Scan for the cell matching the given text and deliver its [X, Y] coordinate at center. 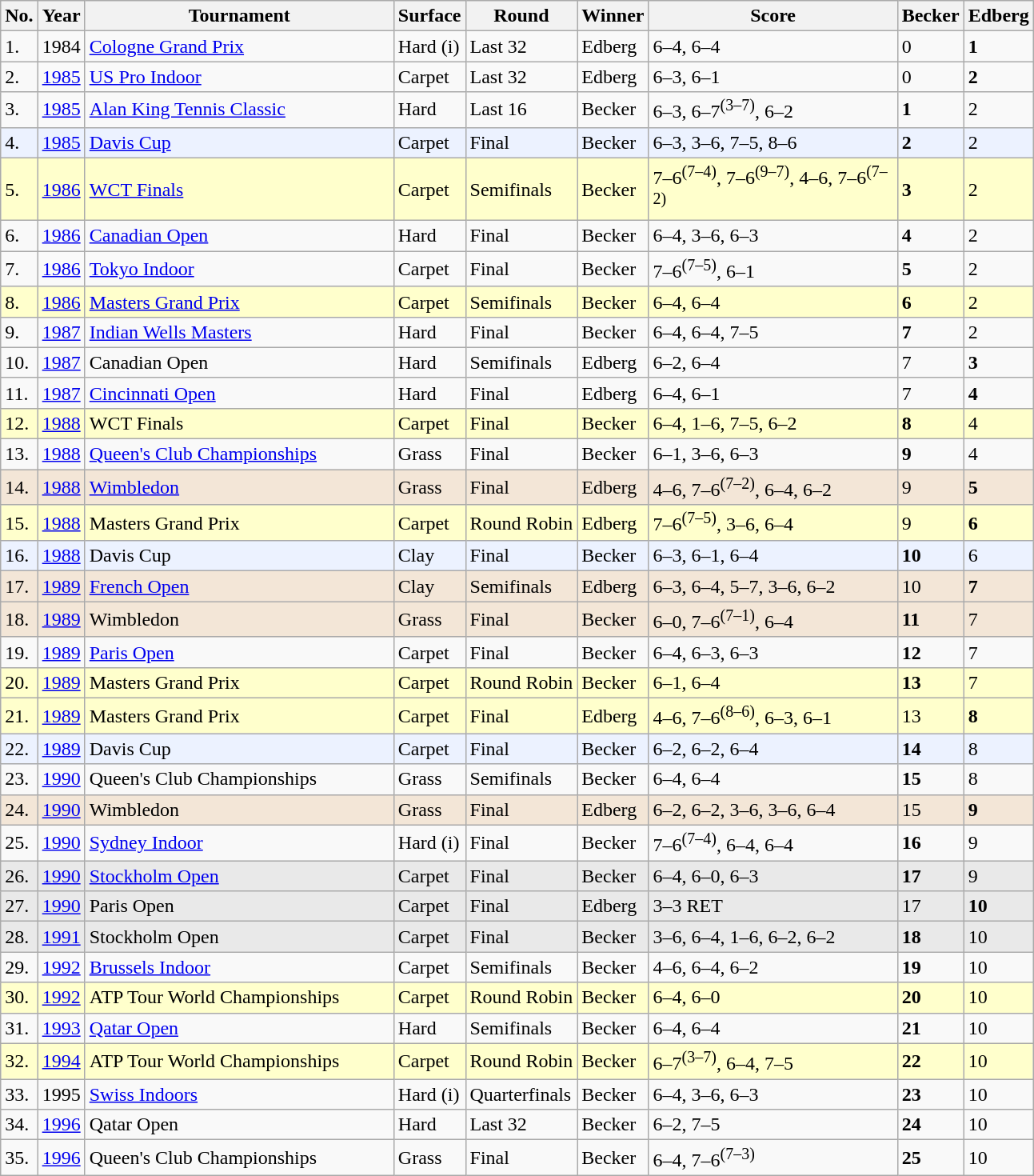
6–4, 6–3, 6–3 [773, 652]
28. [19, 937]
19. [19, 652]
12 [931, 652]
14 [931, 749]
6. [19, 236]
Score [773, 16]
20. [19, 682]
Round [521, 16]
6–7(3–7), 6–4, 7–5 [773, 1061]
6–3, 6–1, 6–4 [773, 556]
1991 [61, 937]
Sydney Indoor [239, 843]
22 [931, 1061]
19 [931, 967]
25 [931, 1158]
11 [931, 619]
6–3, 6–1 [773, 77]
27. [19, 906]
1995 [61, 1094]
6–2, 6–4 [773, 362]
Cologne Grand Prix [239, 46]
20 [931, 998]
6–3, 6–4, 5–7, 3–6, 6–2 [773, 586]
6–4, 1–6, 7–5, 6–2 [773, 423]
Swiss Indoors [239, 1094]
29. [19, 967]
Winner [613, 16]
17. [19, 586]
7–6(7–5), 6–1 [773, 269]
5. [19, 190]
21. [19, 717]
6–4, 6–0, 6–3 [773, 876]
6–4, 6–4, 7–5 [773, 332]
6–2, 7–5 [773, 1125]
11. [19, 393]
6–4, 7–6(7–3) [773, 1158]
6–1, 6–4 [773, 682]
French Open [239, 586]
1994 [61, 1061]
Surface [429, 16]
33. [19, 1094]
1993 [61, 1028]
7–6(7–5), 3–6, 6–4 [773, 523]
Quarterfinals [521, 1094]
7. [19, 269]
16 [931, 843]
24 [931, 1125]
1. [19, 46]
6–4, 6–0 [773, 998]
24. [19, 810]
1984 [61, 46]
4–6, 6–4, 6–2 [773, 967]
13. [19, 454]
16. [19, 556]
6–3, 3–6, 7–5, 8–6 [773, 142]
6–3, 6–7(3–7), 6–2 [773, 110]
6–2, 6–2, 6–4 [773, 749]
6–0, 7–6(7–1), 6–4 [773, 619]
7–6(7–4), 7–6(9–7), 4–6, 7–6(7–2) [773, 190]
Alan King Tennis Classic [239, 110]
Tournament [239, 16]
23 [931, 1094]
34. [19, 1125]
22. [19, 749]
8. [19, 302]
12. [19, 423]
9. [19, 332]
No. [19, 16]
Brussels Indoor [239, 967]
Year [61, 16]
14. [19, 488]
Last 16 [521, 110]
6–4, 6–1 [773, 393]
6–1, 3–6, 6–3 [773, 454]
3. [19, 110]
7–6(7–4), 6–4, 6–4 [773, 843]
18 [931, 937]
Indian Wells Masters [239, 332]
18. [19, 619]
US Pro Indoor [239, 77]
3–6, 6–4, 1–6, 6–2, 6–2 [773, 937]
25. [19, 843]
23. [19, 779]
15. [19, 523]
Cincinnati Open [239, 393]
4–6, 7–6(8–6), 6–3, 6–1 [773, 717]
2. [19, 77]
26. [19, 876]
31. [19, 1028]
32. [19, 1061]
3–3 RET [773, 906]
Tokyo Indoor [239, 269]
30. [19, 998]
35. [19, 1158]
10. [19, 362]
4–6, 7–6(7–2), 6–4, 6–2 [773, 488]
21 [931, 1028]
4. [19, 142]
6–2, 6–2, 3–6, 3–6, 6–4 [773, 810]
